Identify which cell holds the provided text, then report its [x, y] central coordinate. 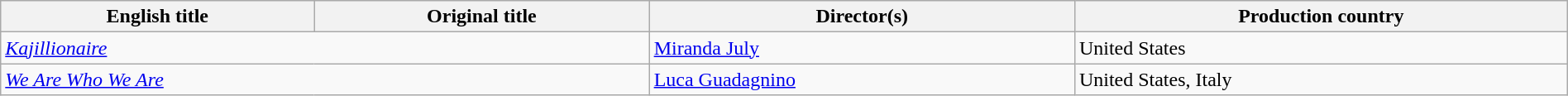
Miranda July [862, 48]
United States, Italy [1321, 79]
Original title [481, 17]
Director(s) [862, 17]
Luca Guadagnino [862, 79]
Production country [1321, 17]
United States [1321, 48]
Kajillionaire [325, 48]
English title [157, 17]
We Are Who We Are [325, 79]
